Provide the (x, y) coordinate of the cell's center where the given text is located.  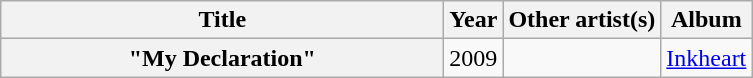
"My Declaration" (222, 58)
Title (222, 20)
2009 (474, 58)
Other artist(s) (582, 20)
Inkheart (706, 58)
Year (474, 20)
Album (706, 20)
